For the text-containing cell, return its midpoint in (X, Y) coordinate format. 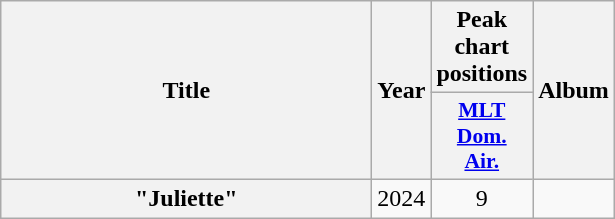
Year (402, 90)
Album (574, 90)
9 (482, 198)
2024 (402, 198)
Peak chart positions (482, 47)
MLTDom.Air. (482, 136)
"Juliette" (186, 198)
Title (186, 90)
